Return the (X, Y) coordinate for the center point of the cell that contains the specified text.  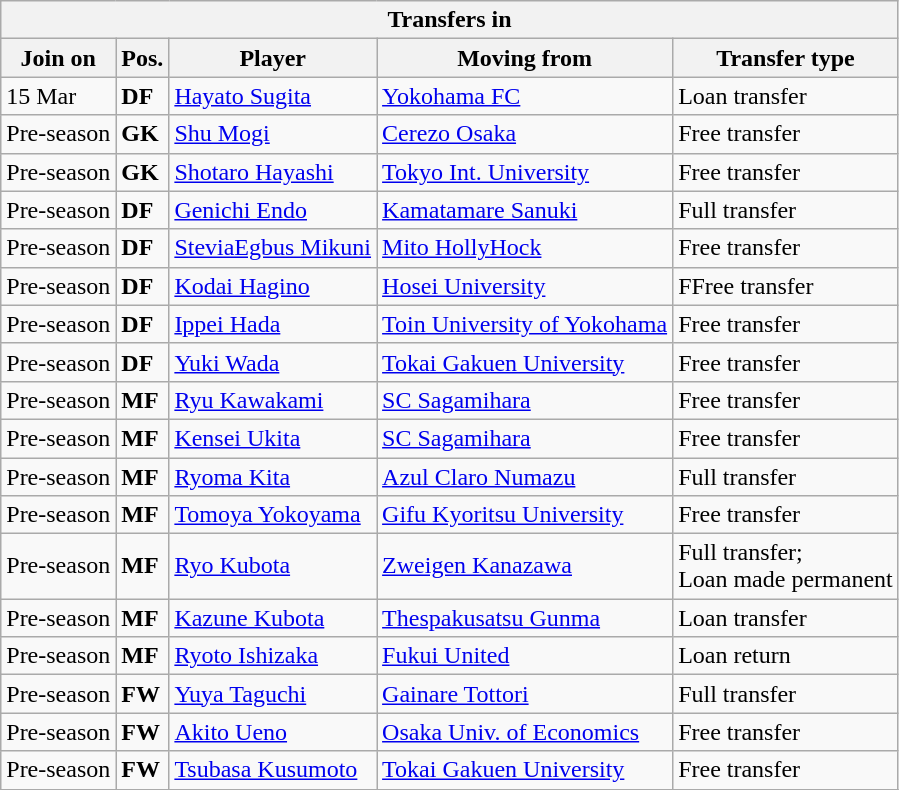
Hosei University (525, 286)
Pos. (142, 58)
Transfer type (786, 58)
Ryo Kubota (273, 566)
Moving from (525, 58)
Azul Claro Numazu (525, 477)
Gainare Tottori (525, 694)
Shu Mogi (273, 134)
Tokyo Int. University (525, 172)
15 Mar (58, 96)
Gifu Kyoritsu University (525, 515)
Ryoto Ishizaka (273, 656)
Akito Ueno (273, 732)
Join on (58, 58)
Fukui United (525, 656)
Yokohama FC (525, 96)
Yuki Wada (273, 362)
Hayato Sugita (273, 96)
Shotaro Hayashi (273, 172)
Yuya Taguchi (273, 694)
Osaka Univ. of Economics (525, 732)
Kensei Ukita (273, 438)
FFree transfer (786, 286)
Toin University of Yokohama (525, 324)
Player (273, 58)
Zweigen Kanazawa (525, 566)
Kazune Kubota (273, 618)
Transfers in (450, 20)
Ryoma Kita (273, 477)
Ryu Kawakami (273, 400)
SteviaEgbus Mikuni (273, 248)
Kamatamare Sanuki (525, 210)
Tsubasa Kusumoto (273, 770)
Tomoya Yokoyama (273, 515)
Loan return (786, 656)
Thespakusatsu Gunma (525, 618)
Cerezo Osaka (525, 134)
Full transfer; Loan made permanent (786, 566)
Kodai Hagino (273, 286)
Mito HollyHock (525, 248)
Genichi Endo (273, 210)
Ippei Hada (273, 324)
